Capture the cell that displays the provided text and extract its (x, y) central coordinate. 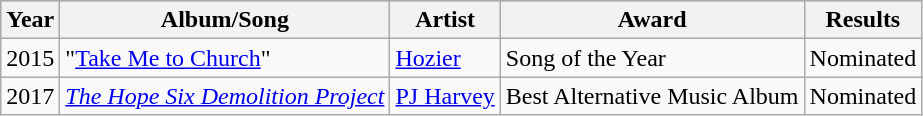
Hozier (445, 58)
Best Alternative Music Album (652, 96)
2015 (30, 58)
Year (30, 20)
Song of the Year (652, 58)
Album/Song (225, 20)
PJ Harvey (445, 96)
Artist (445, 20)
"Take Me to Church" (225, 58)
Results (863, 20)
2017 (30, 96)
The Hope Six Demolition Project (225, 96)
Award (652, 20)
